Detect which cell encompasses the target text, then output its [x, y] center coordinate. 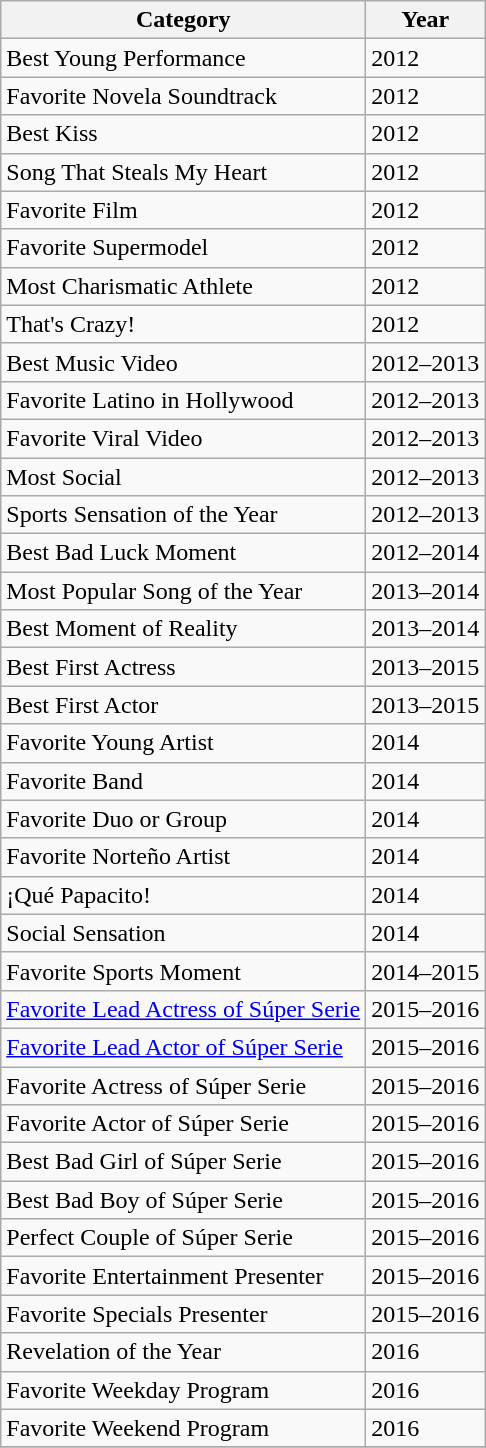
Best First Actress [184, 667]
That's Crazy! [184, 324]
Best Moment of Reality [184, 629]
Best Music Video [184, 362]
Favorite Latino in Hollywood [184, 400]
Social Sensation [184, 933]
Favorite Young Artist [184, 743]
Favorite Actress of Súper Serie [184, 1085]
Favorite Band [184, 781]
Favorite Viral Video [184, 438]
¡Qué Papacito! [184, 895]
Best Bad Luck Moment [184, 553]
Most Social [184, 477]
Best Bad Girl of Súper Serie [184, 1162]
Perfect Couple of Súper Serie [184, 1238]
Most Popular Song of the Year [184, 591]
Category [184, 20]
Favorite Entertainment Presenter [184, 1276]
Favorite Actor of Súper Serie [184, 1124]
Favorite Specials Presenter [184, 1314]
Favorite Supermodel [184, 248]
Revelation of the Year [184, 1352]
Best Kiss [184, 134]
Favorite Norteño Artist [184, 857]
Favorite Weekend Program [184, 1428]
2014–2015 [426, 971]
Favorite Lead Actress of Súper Serie [184, 1009]
Favorite Novela Soundtrack [184, 96]
Year [426, 20]
Best First Actor [184, 705]
Favorite Sports Moment [184, 971]
Favorite Lead Actor of Súper Serie [184, 1047]
Favorite Duo or Group [184, 819]
Best Young Performance [184, 58]
Sports Sensation of the Year [184, 515]
Song That Steals My Heart [184, 172]
2012–2014 [426, 553]
Favorite Film [184, 210]
Most Charismatic Athlete [184, 286]
Favorite Weekday Program [184, 1390]
Best Bad Boy of Súper Serie [184, 1200]
